Find where the given text appears and provide that cell's center as [X, Y] coordinate. 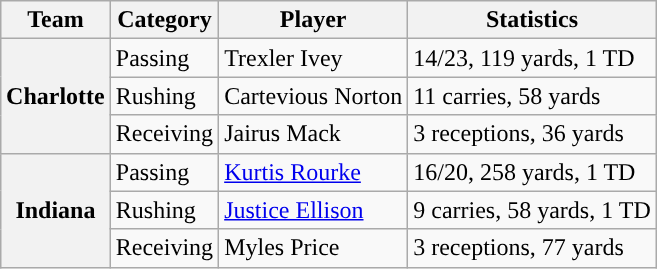
Statistics [532, 20]
Indiana [56, 210]
3 receptions, 77 yards [532, 248]
14/23, 119 yards, 1 TD [532, 58]
3 receptions, 36 yards [532, 134]
11 carries, 58 yards [532, 96]
Jairus Mack [314, 134]
Charlotte [56, 96]
16/20, 258 yards, 1 TD [532, 172]
Kurtis Rourke [314, 172]
Category [164, 20]
Justice Ellison [314, 210]
Myles Price [314, 248]
Player [314, 20]
Cartevious Norton [314, 96]
Trexler Ivey [314, 58]
9 carries, 58 yards, 1 TD [532, 210]
Team [56, 20]
